Return the (X, Y) coordinate for the center point of the cell that contains the specified text.  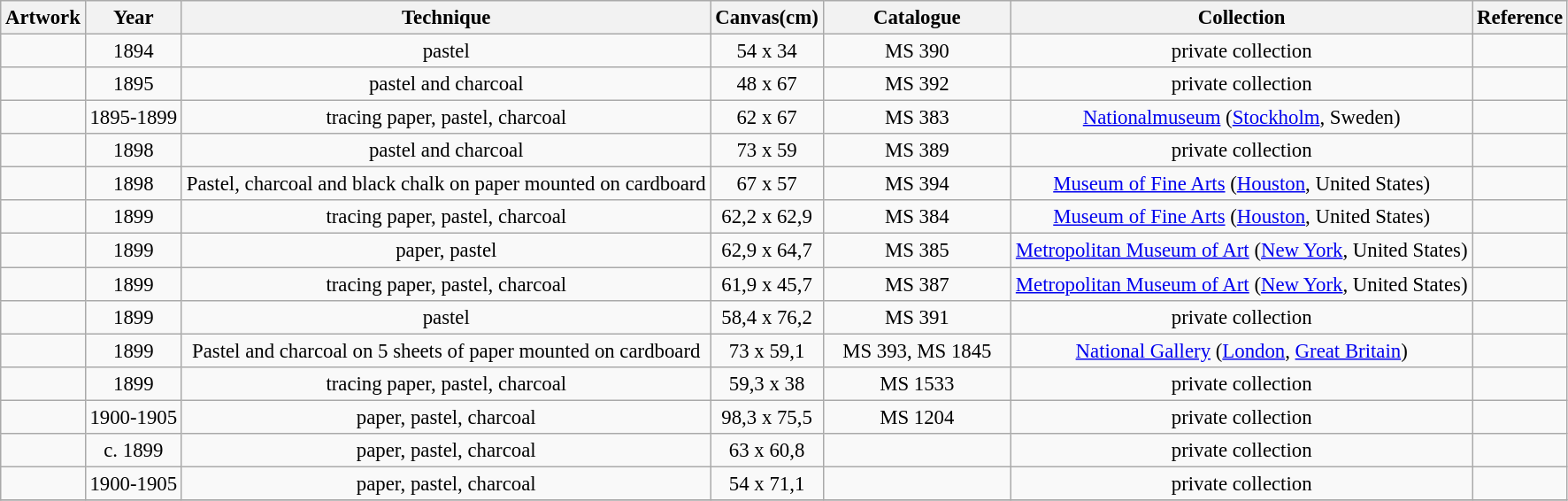
MS 393, MS 1845 (917, 351)
Reference (1520, 18)
MS 390 (917, 51)
1895 (133, 84)
98,3 x 75,5 (766, 417)
MS 384 (917, 217)
62,2 x 62,9 (766, 217)
73 x 59,1 (766, 351)
MS 1533 (917, 383)
63 x 60,8 (766, 451)
MS 387 (917, 284)
MS 383 (917, 118)
54 x 34 (766, 51)
Catalogue (917, 18)
1895-1899 (133, 118)
58,4 x 76,2 (766, 317)
Nationalmuseum (Stockholm, Sweden) (1242, 118)
MS 394 (917, 184)
MS 392 (917, 84)
48 x 67 (766, 84)
Technique (446, 18)
Artwork (42, 18)
Pastel, charcoal and black chalk on paper mounted on cardboard (446, 184)
67 x 57 (766, 184)
62,9 x 64,7 (766, 250)
National Gallery (London, Great Britain) (1242, 351)
59,3 x 38 (766, 383)
Year (133, 18)
Pastel and charcoal on 5 sheets of paper mounted on cardboard (446, 351)
61,9 x 45,7 (766, 284)
62 x 67 (766, 118)
MS 1204 (917, 417)
Canvas(cm) (766, 18)
MS 391 (917, 317)
54 x 71,1 (766, 483)
1894 (133, 51)
MS 389 (917, 150)
MS 385 (917, 250)
Collection (1242, 18)
paper, pastel (446, 250)
с. 1899 (133, 451)
73 x 59 (766, 150)
